Scan for the cell matching the given text and deliver its (X, Y) coordinate at center. 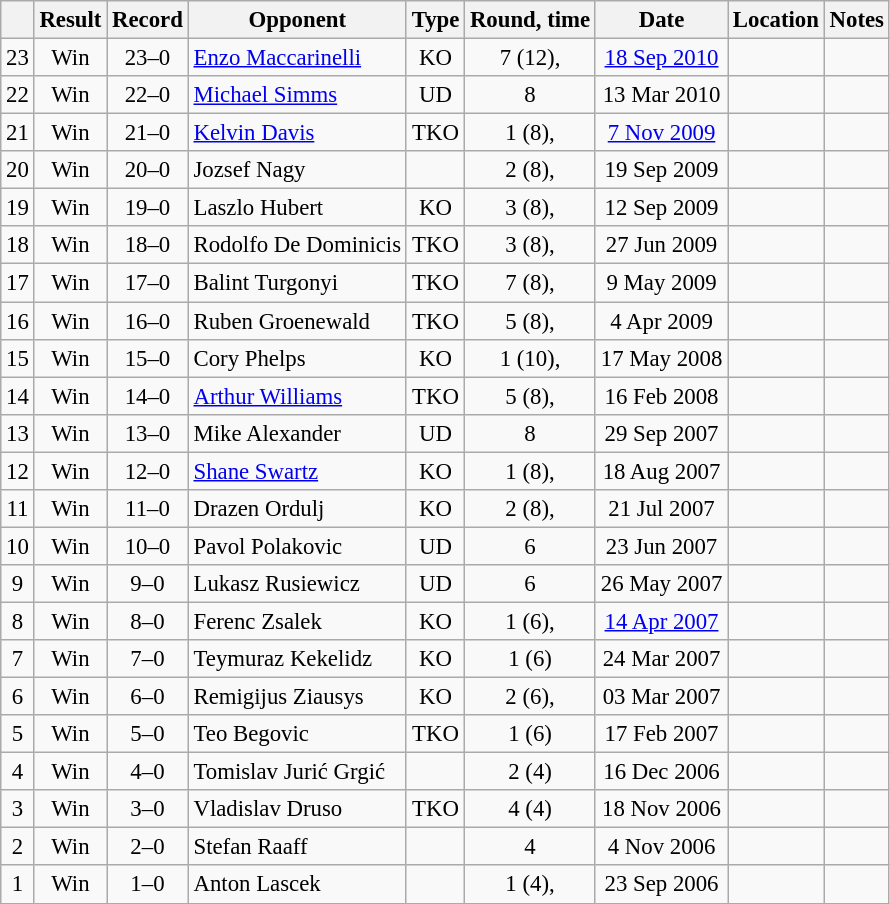
10–0 (148, 546)
18 Aug 2007 (661, 471)
Pavol Polakovic (297, 546)
19 Sep 2009 (661, 170)
23 Sep 2006 (661, 885)
Drazen Ordulj (297, 509)
2 (18, 847)
12 (18, 471)
23 (18, 58)
19–0 (148, 208)
1 (6), (530, 621)
7 (12), (530, 58)
15–0 (148, 358)
11–0 (148, 509)
Laszlo Hubert (297, 208)
21–0 (148, 133)
1 (10), (530, 358)
7–0 (148, 659)
17 May 2008 (661, 358)
10 (18, 546)
13 (18, 433)
Result (70, 20)
Cory Phelps (297, 358)
9–0 (148, 584)
Enzo Maccarinelli (297, 58)
2 (4) (530, 772)
21 Jul 2007 (661, 509)
Anton Lascek (297, 885)
17 Feb 2007 (661, 734)
Jozsef Nagy (297, 170)
Type (435, 20)
5–0 (148, 734)
Remigijus Ziausys (297, 697)
Round, time (530, 20)
20–0 (148, 170)
4 Apr 2009 (661, 321)
7 (8), (530, 283)
14 (18, 396)
13–0 (148, 433)
22 (18, 95)
15 (18, 358)
8–0 (148, 621)
Lukasz Rusiewicz (297, 584)
6–0 (148, 697)
Location (776, 20)
17–0 (148, 283)
Opponent (297, 20)
16 Dec 2006 (661, 772)
22–0 (148, 95)
2–0 (148, 847)
1 (18, 885)
12–0 (148, 471)
Kelvin Davis (297, 133)
16 Feb 2008 (661, 396)
18 Nov 2006 (661, 809)
27 Jun 2009 (661, 245)
16–0 (148, 321)
Date (661, 20)
19 (18, 208)
Teo Begovic (297, 734)
21 (18, 133)
3–0 (148, 809)
4 Nov 2006 (661, 847)
11 (18, 509)
20 (18, 170)
1 (4), (530, 885)
Rodolfo De Dominicis (297, 245)
7 Nov 2009 (661, 133)
18–0 (148, 245)
03 Mar 2007 (661, 697)
9 May 2009 (661, 283)
18 Sep 2010 (661, 58)
Shane Swartz (297, 471)
4 (4) (530, 809)
13 Mar 2010 (661, 95)
Tomislav Jurić Grgić (297, 772)
23 Jun 2007 (661, 546)
23–0 (148, 58)
17 (18, 283)
4–0 (148, 772)
24 Mar 2007 (661, 659)
Balint Turgonyi (297, 283)
12 Sep 2009 (661, 208)
Record (148, 20)
Stefan Raaff (297, 847)
7 (18, 659)
26 May 2007 (661, 584)
3 (18, 809)
Michael Simms (297, 95)
Teymuraz Kekelidz (297, 659)
1–0 (148, 885)
18 (18, 245)
Notes (856, 20)
16 (18, 321)
5 (18, 734)
9 (18, 584)
Ferenc Zsalek (297, 621)
Mike Alexander (297, 433)
2 (6), (530, 697)
Ruben Groenewald (297, 321)
Arthur Williams (297, 396)
29 Sep 2007 (661, 433)
14 Apr 2007 (661, 621)
Vladislav Druso (297, 809)
14–0 (148, 396)
